Search for the cell housing the specified text and yield its (X, Y) center coordinate. 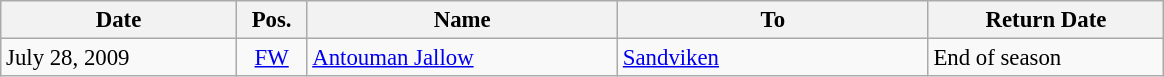
To (774, 20)
End of season (1046, 58)
FW (272, 58)
Antouman Jallow (462, 58)
Name (462, 20)
July 28, 2009 (119, 58)
Date (119, 20)
Sandviken (774, 58)
Pos. (272, 20)
Return Date (1046, 20)
